Return (X, Y) of the center of cell containing provided text 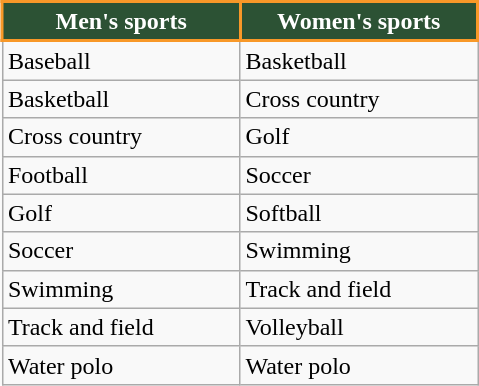
Women's sports (359, 22)
Softball (359, 213)
Volleyball (359, 327)
Baseball (121, 60)
Football (121, 175)
Men's sports (121, 22)
